Capture the cell that displays the provided text and extract its (x, y) central coordinate. 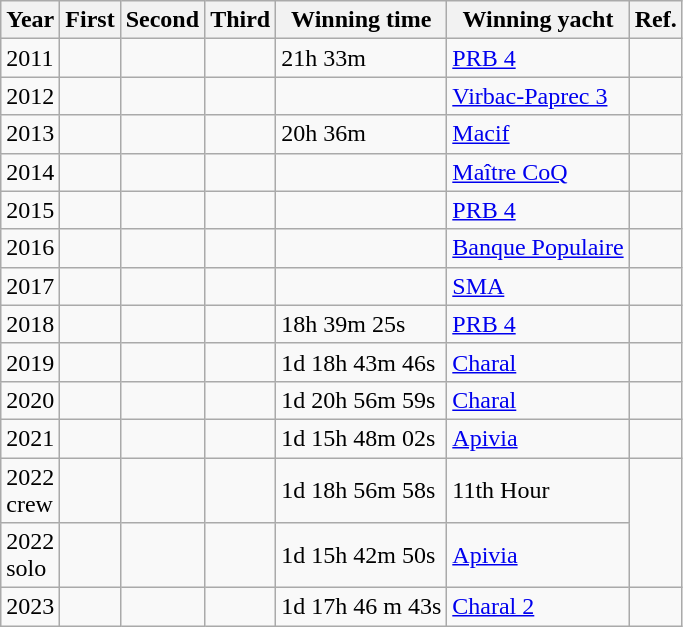
2019 (30, 362)
2012 (30, 96)
Second (162, 20)
2018 (30, 324)
Ref. (656, 20)
2015 (30, 210)
2021 (30, 438)
Charal 2 (538, 607)
SMA (538, 286)
Winning time (362, 20)
1d 17h 46 m 43s (362, 607)
1d 15h 48m 02s (362, 438)
Maître CoQ (538, 172)
1d 18h 56m 58s (362, 490)
Winning yacht (538, 20)
2017 (30, 286)
2022crew (30, 490)
11th Hour (538, 490)
2022solo (30, 556)
1d 18h 43m 46s (362, 362)
2014 (30, 172)
2011 (30, 58)
2016 (30, 248)
First (90, 20)
20h 36m (362, 134)
Macif (538, 134)
Third (240, 20)
Year (30, 20)
18h 39m 25s (362, 324)
Banque Populaire (538, 248)
2013 (30, 134)
Virbac-Paprec 3 (538, 96)
1d 15h 42m 50s (362, 556)
21h 33m (362, 58)
2020 (30, 400)
2023 (30, 607)
1d 20h 56m 59s (362, 400)
